From the cell containing the given text, extract its center point as (x, y) coordinate. 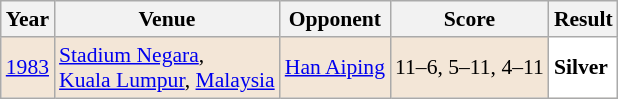
Result (584, 19)
Han Aiping (335, 68)
Year (28, 19)
Stadium Negara, Kuala Lumpur, Malaysia (167, 68)
Silver (584, 68)
Opponent (335, 19)
Score (470, 19)
11–6, 5–11, 4–11 (470, 68)
Venue (167, 19)
1983 (28, 68)
